For the text-containing cell, return its midpoint in [X, Y] coordinate format. 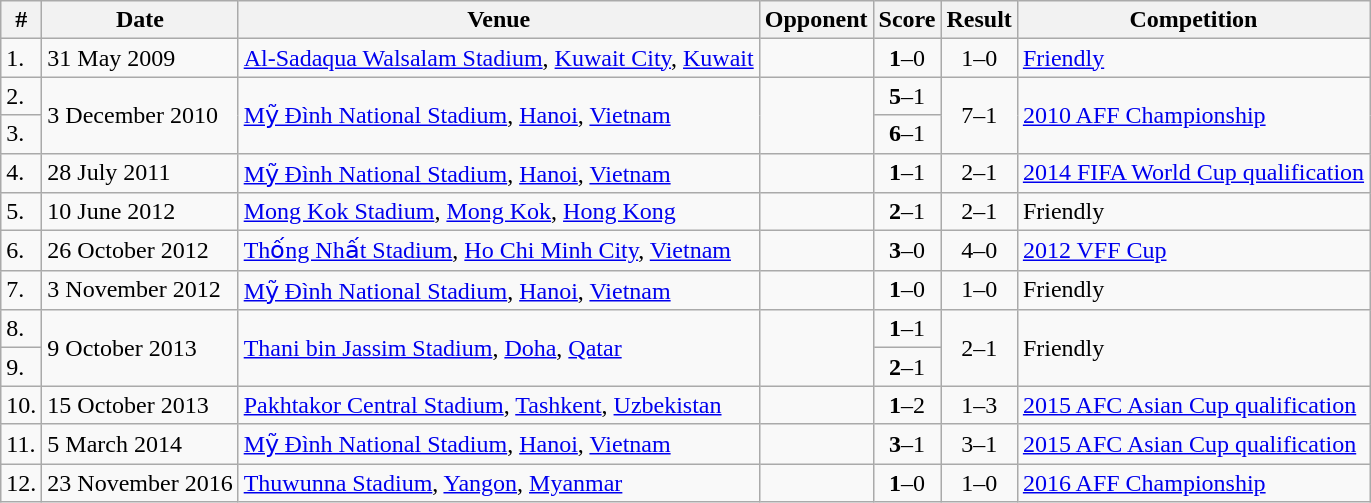
2016 AFF Championship [1193, 483]
31 May 2009 [140, 58]
Result [979, 20]
10. [22, 405]
2010 AFF Championship [1193, 115]
3. [22, 134]
3 November 2012 [140, 290]
23 November 2016 [140, 483]
2014 FIFA World Cup qualification [1193, 173]
15 October 2013 [140, 405]
Venue [498, 20]
2. [22, 96]
1–2 [907, 405]
Opponent [816, 20]
8. [22, 329]
1–3 [979, 405]
12. [22, 483]
Pakhtakor Central Stadium, Tashkent, Uzbekistan [498, 405]
Mong Kok Stadium, Mong Kok, Hong Kong [498, 212]
10 June 2012 [140, 212]
3–0 [907, 251]
# [22, 20]
11. [22, 444]
1. [22, 58]
26 October 2012 [140, 251]
Date [140, 20]
6. [22, 251]
5–1 [907, 96]
Score [907, 20]
5 March 2014 [140, 444]
3 December 2010 [140, 115]
7–1 [979, 115]
Al-Sadaqua Walsalam Stadium, Kuwait City, Kuwait [498, 58]
2012 VFF Cup [1193, 251]
Thuwunna Stadium, Yangon, Myanmar [498, 483]
Competition [1193, 20]
9. [22, 367]
4. [22, 173]
Thani bin Jassim Stadium, Doha, Qatar [498, 348]
5. [22, 212]
7. [22, 290]
6–1 [907, 134]
Thống Nhất Stadium, Ho Chi Minh City, Vietnam [498, 251]
28 July 2011 [140, 173]
4–0 [979, 251]
9 October 2013 [140, 348]
